Return (x, y) of the center of cell containing provided text 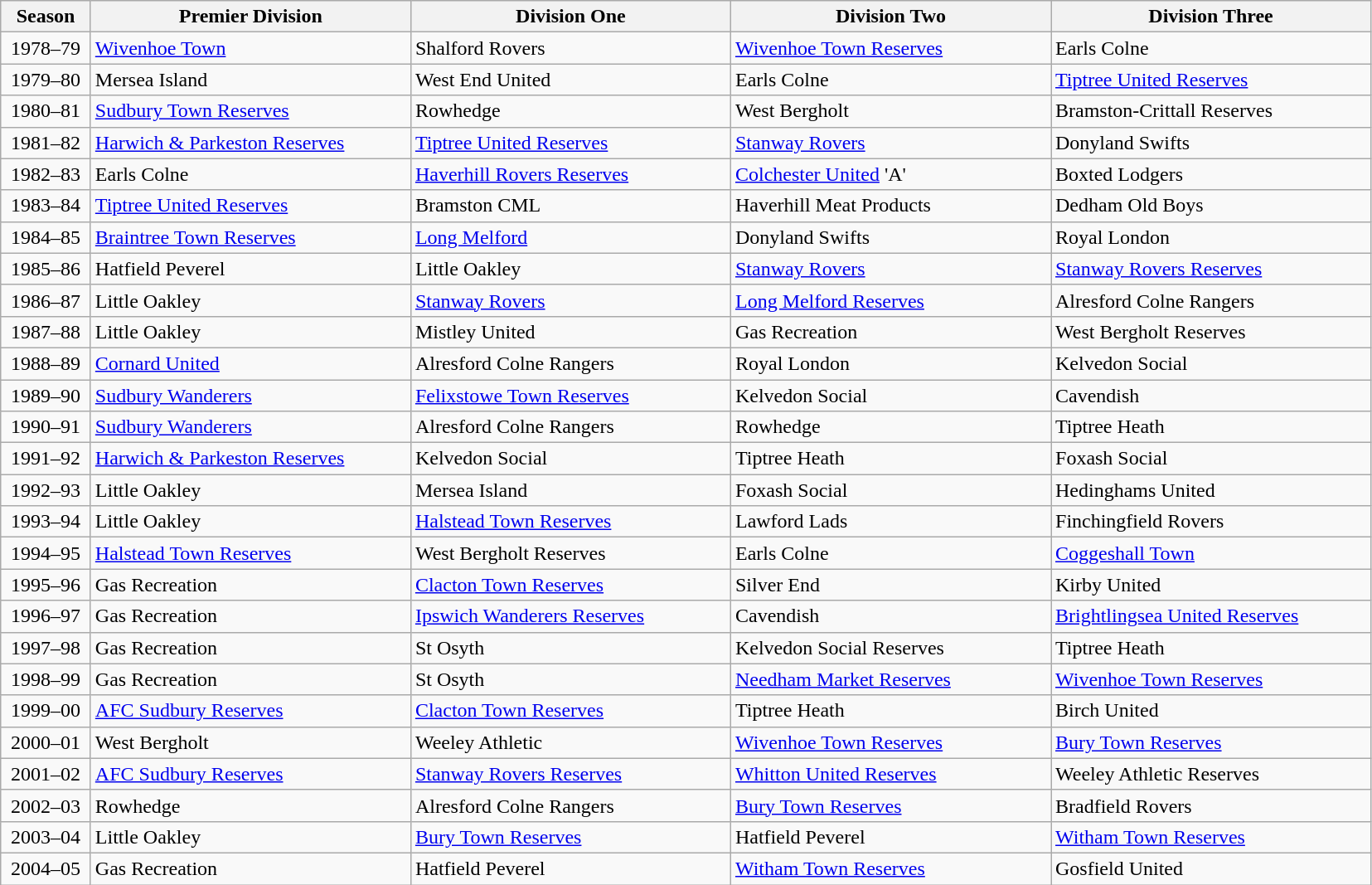
1982–83 (46, 174)
Mistley United (570, 332)
1986–87 (46, 300)
Gosfield United (1211, 868)
Coggeshall Town (1211, 553)
Colchester United 'A' (890, 174)
1999–00 (46, 711)
2004–05 (46, 868)
1983–84 (46, 206)
1985–86 (46, 269)
1980–81 (46, 111)
1979–80 (46, 80)
1992–93 (46, 490)
West End United (570, 80)
Kelvedon Social Reserves (890, 648)
Brightlingsea United Reserves (1211, 616)
Birch United (1211, 711)
Long Melford (570, 237)
Long Melford Reserves (890, 300)
1994–95 (46, 553)
1997–98 (46, 648)
1991–92 (46, 459)
2000–01 (46, 742)
Dedham Old Boys (1211, 206)
Finchingfield Rovers (1211, 522)
Bramston-Crittall Reserves (1211, 111)
Division One (570, 17)
1995–96 (46, 585)
Premier Division (250, 17)
Weeley Athletic (570, 742)
2003–04 (46, 837)
1984–85 (46, 237)
1989–90 (46, 396)
Braintree Town Reserves (250, 237)
Weeley Athletic Reserves (1211, 774)
Bradfield Rovers (1211, 805)
1990–91 (46, 427)
Felixstowe Town Reserves (570, 396)
1998–99 (46, 679)
Shalford Rovers (570, 48)
Silver End (890, 585)
1978–79 (46, 48)
1981–82 (46, 143)
Boxted Lodgers (1211, 174)
1987–88 (46, 332)
1996–97 (46, 616)
Kirby United (1211, 585)
Whitton United Reserves (890, 774)
Haverhill Meat Products (890, 206)
Division Two (890, 17)
Cornard United (250, 363)
Lawford Lads (890, 522)
Hedinghams United (1211, 490)
2002–03 (46, 805)
Wivenhoe Town (250, 48)
Bramston CML (570, 206)
1993–94 (46, 522)
Ipswich Wanderers Reserves (570, 616)
1988–89 (46, 363)
Sudbury Town Reserves (250, 111)
Needham Market Reserves (890, 679)
Season (46, 17)
Division Three (1211, 17)
2001–02 (46, 774)
Haverhill Rovers Reserves (570, 174)
